Provide the [x, y] coordinate of the cell's center where the given text is located.  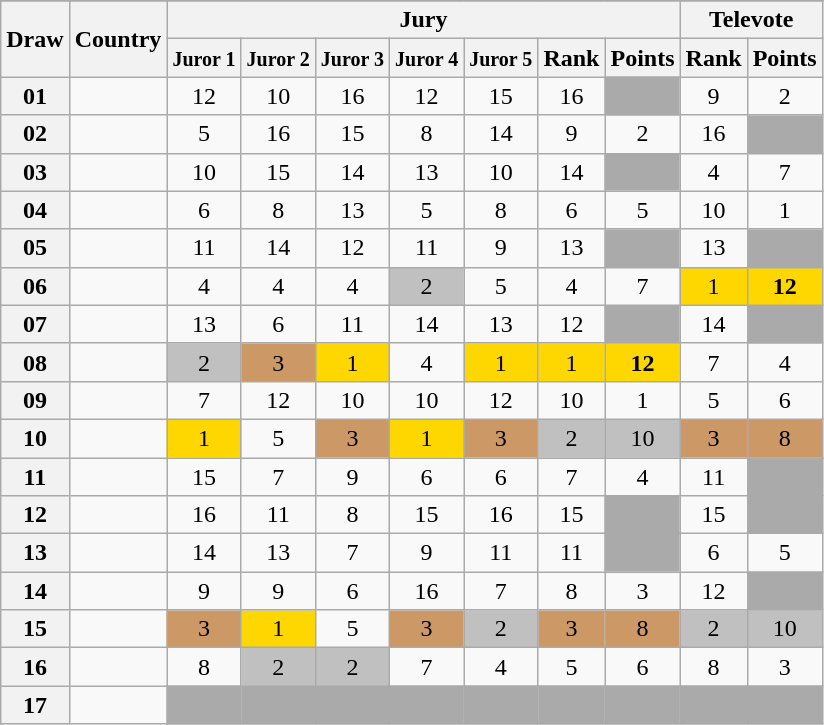
Jury [424, 20]
05 [35, 248]
03 [35, 172]
Juror 2 [278, 58]
08 [35, 362]
Juror 4 [426, 58]
17 [35, 705]
09 [35, 400]
02 [35, 134]
Televote [751, 20]
Juror 1 [204, 58]
04 [35, 210]
01 [35, 96]
Juror 5 [501, 58]
Juror 3 [352, 58]
Draw [35, 39]
06 [35, 286]
07 [35, 324]
Country [118, 39]
